Pinpoint the cell where the given text exists, returning its (X, Y) midpoint coordinate. 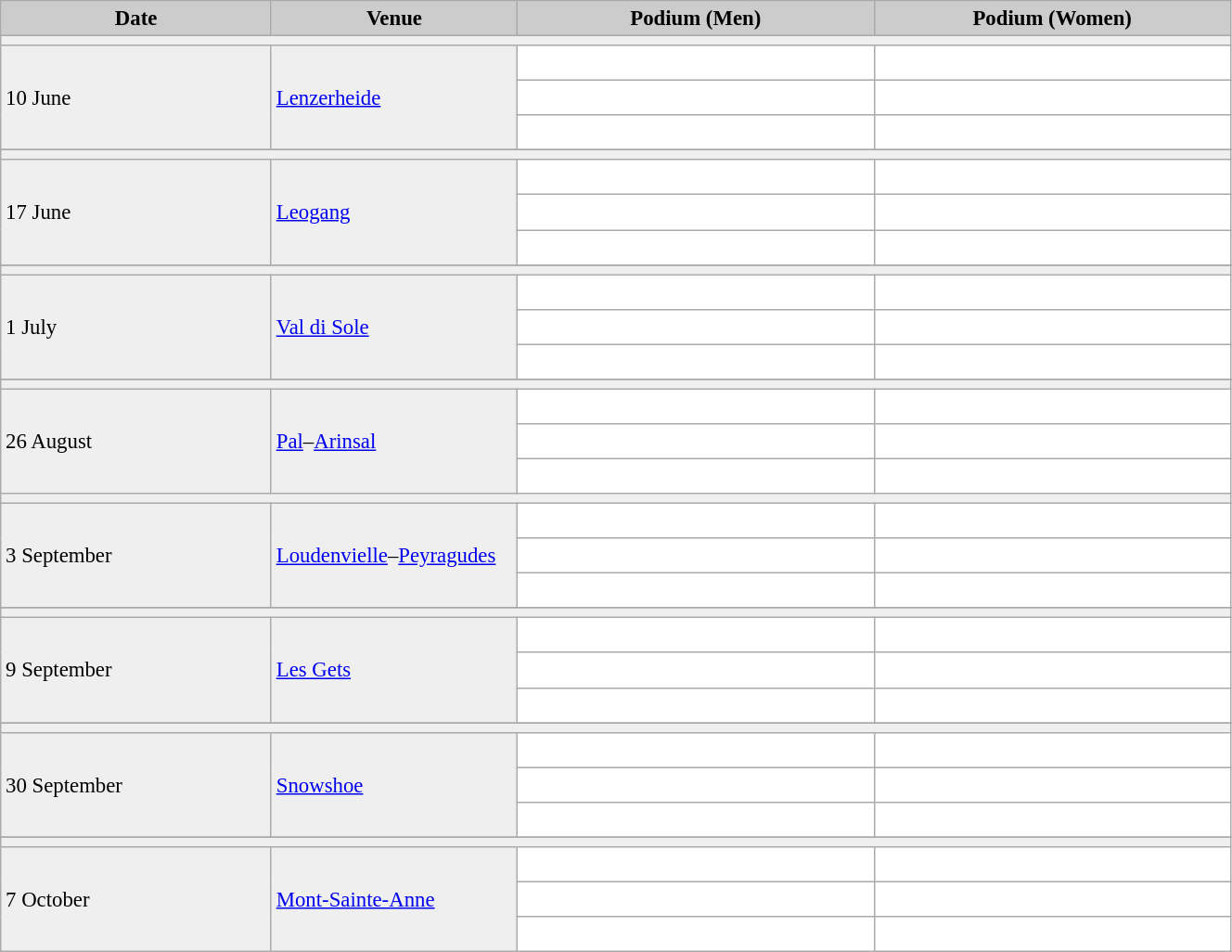
Pal–Arinsal (393, 442)
7 October (136, 900)
Les Gets (393, 670)
26 August (136, 442)
Podium (Women) (1052, 19)
9 September (136, 670)
Lenzerheide (393, 98)
10 June (136, 98)
30 September (136, 785)
3 September (136, 557)
Venue (393, 19)
Mont-Sainte-Anne (393, 900)
Loudenvielle–Peyragudes (393, 557)
Val di Sole (393, 327)
17 June (136, 212)
Leogang (393, 212)
1 July (136, 327)
Podium (Men) (696, 19)
Date (136, 19)
Snowshoe (393, 785)
